From the cell containing the given text, extract its center point as (x, y) coordinate. 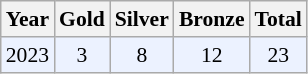
2023 (28, 55)
Gold (82, 19)
8 (142, 55)
Silver (142, 19)
Total (278, 19)
12 (212, 55)
Bronze (212, 19)
3 (82, 55)
Year (28, 19)
23 (278, 55)
